Extract the [x, y] coordinate from the center of the cell holding the provided text.  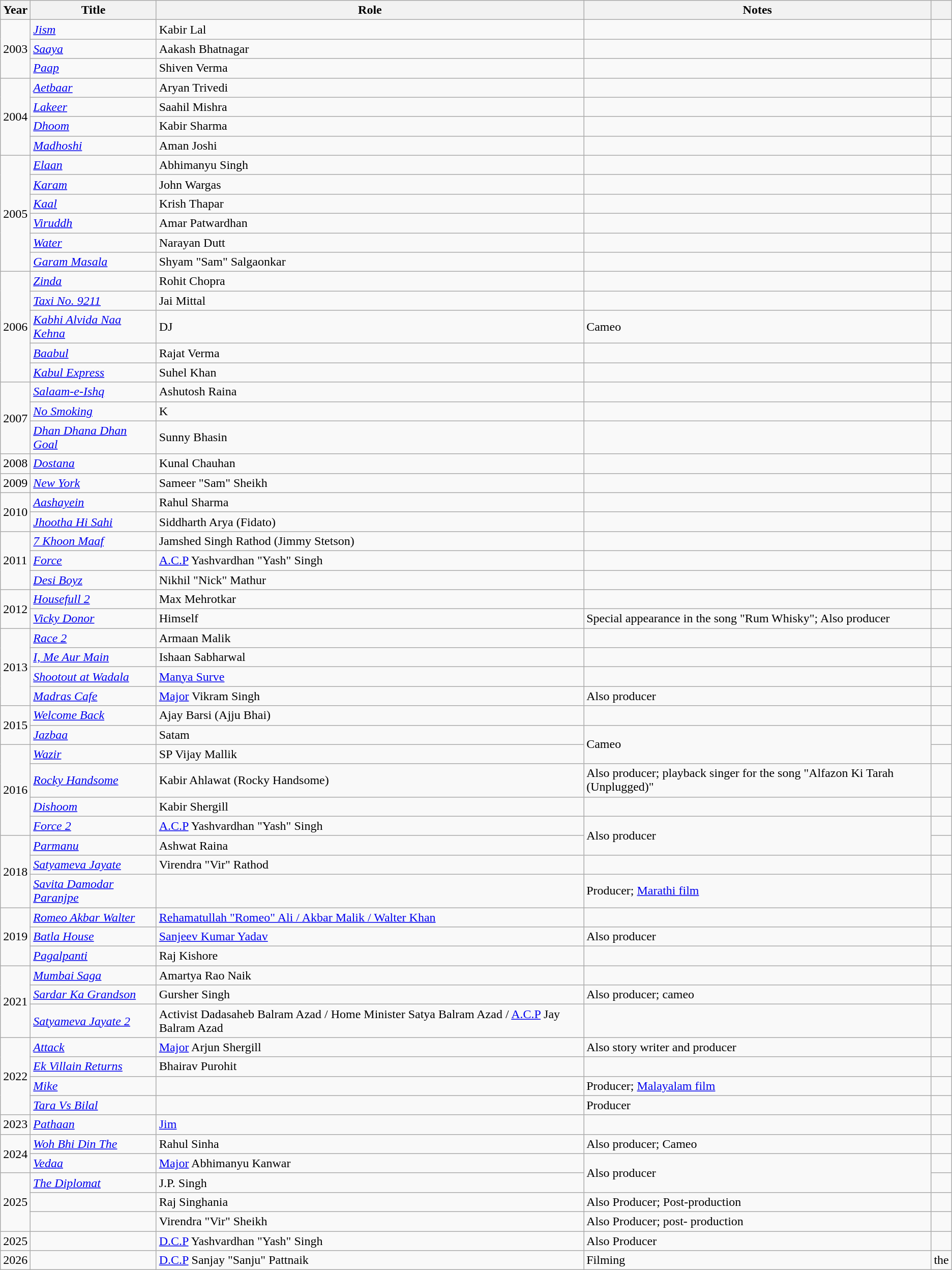
Armaan Malik [370, 638]
Wazir [94, 754]
Kaal [94, 204]
Jai Mittal [370, 301]
Romeo Akbar Walter [94, 917]
Max Mehrotkar [370, 599]
SP Vijay Mallik [370, 754]
Dhan Dhana Dhan Goal [94, 438]
Manya Surve [370, 677]
Rajat Verma [370, 353]
D.C.P Yashvardhan "Yash" Singh [370, 1241]
2012 [15, 609]
Also producer; playback singer for the song "Alfazon Ki Tarah (Unplugged)" [758, 781]
Major Abhimanyu Kanwar [370, 1163]
Kabir Shergill [370, 806]
John Wargas [370, 184]
Force 2 [94, 826]
Siddharth Arya (Fidato) [370, 522]
Madras Cafe [94, 696]
Housefull 2 [94, 599]
I, Me Aur Main [94, 657]
Woh Bhi Din The [94, 1144]
Also producer; Cameo [758, 1144]
Aman Joshi [370, 146]
2026 [15, 1260]
Batla House [94, 937]
The Diplomat [94, 1182]
Ajay Barsi (Ajju Bhai) [370, 715]
Ek Villain Returns [94, 1066]
Aryan Trivedi [370, 88]
DJ [370, 327]
2005 [15, 213]
Kunal Chauhan [370, 464]
Also story writer and producer [758, 1047]
Dishoom [94, 806]
Kabir Sharma [370, 126]
Vicky Donor [94, 619]
Mike [94, 1086]
2022 [15, 1076]
Nikhil "Nick" Mathur [370, 580]
2016 [15, 790]
Activist Dadasaheb Balram Azad / Home Minister Satya Balram Azad / A.C.P Jay Balram Azad [370, 1021]
Ishaan Sabharwal [370, 657]
J.P. Singh [370, 1182]
Sanjeev Kumar Yadav [370, 937]
Pagalpanti [94, 956]
Rohit Chopra [370, 281]
Madhoshi [94, 146]
Amar Patwardhan [370, 223]
Pathaan [94, 1124]
Producer; Malayalam film [758, 1086]
2021 [15, 1001]
2008 [15, 464]
Raj Kishore [370, 956]
2009 [15, 483]
Sardar Ka Grandson [94, 995]
Savita Damodar Paranjpe [94, 890]
Sunny Bhasin [370, 438]
2013 [15, 667]
2011 [15, 560]
Shyam "Sam" Salgaonkar [370, 262]
7 Khoon Maaf [94, 541]
Also Producer; Post-production [758, 1202]
Zinda [94, 281]
Narayan Dutt [370, 243]
Rehamatullah "Romeo" Ali / Akbar Malik / Walter Khan [370, 917]
2015 [15, 725]
Gursher Singh [370, 995]
Filming [758, 1260]
Ashwat Raina [370, 845]
Rocky Handsome [94, 781]
Also Producer; post- production [758, 1221]
Desi Boyz [94, 580]
Rahul Sharma [370, 502]
Aakash Bhatnagar [370, 49]
2024 [15, 1153]
Taxi No. 9211 [94, 301]
Producer; Marathi film [758, 890]
Kabhi Alvida Naa Kehna [94, 327]
Elaan [94, 165]
Virendra "Vir" Sheikh [370, 1221]
Virendra "Vir" Rathod [370, 864]
Parmanu [94, 845]
Suhel Khan [370, 372]
Sameer "Sam" Sheikh [370, 483]
2003 [15, 49]
Water [94, 243]
No Smoking [94, 411]
Baabul [94, 353]
Satam [370, 735]
Jim [370, 1124]
Dhoom [94, 126]
Role [370, 10]
Viruddh [94, 223]
Vedaa [94, 1163]
Lakeer [94, 107]
Force [94, 560]
Race 2 [94, 638]
Tara Vs Bilal [94, 1105]
Special appearance in the song "Rum Whisky"; Also producer [758, 619]
Notes [758, 10]
Kabir Lal [370, 30]
Amartya Rao Naik [370, 975]
2023 [15, 1124]
Shiven Verma [370, 68]
Karam [94, 184]
2019 [15, 937]
Krish Thapar [370, 204]
Abhimanyu Singh [370, 165]
Satyameva Jayate [94, 864]
Salaam-e-Ishq [94, 392]
Saaya [94, 49]
Jazbaa [94, 735]
Major Arjun Shergill [370, 1047]
Welcome Back [94, 715]
Saahil Mishra [370, 107]
Raj Singhania [370, 1202]
Attack [94, 1047]
Also Producer [758, 1241]
Mumbai Saga [94, 975]
Jhootha Hi Sahi [94, 522]
Paap [94, 68]
Jism [94, 30]
Rahul Sinha [370, 1144]
Himself [370, 619]
Garam Masala [94, 262]
Year [15, 10]
2007 [15, 418]
Title [94, 10]
K [370, 411]
2004 [15, 117]
2018 [15, 871]
New York [94, 483]
Kabul Express [94, 372]
Major Vikram Singh [370, 696]
Aashayein [94, 502]
Jamshed Singh Rathod (Jimmy Stetson) [370, 541]
Ashutosh Raina [370, 392]
2006 [15, 327]
Also producer; cameo [758, 995]
Shootout at Wadala [94, 677]
the [941, 1260]
Bhairav Purohit [370, 1066]
D.C.P Sanjay "Sanju" Pattnaik [370, 1260]
Satyameva Jayate 2 [94, 1021]
Dostana [94, 464]
2010 [15, 512]
Aetbaar [94, 88]
Kabir Ahlawat (Rocky Handsome) [370, 781]
Producer [758, 1105]
